Output the [x, y] coordinate of the center of the cell containing the given text.  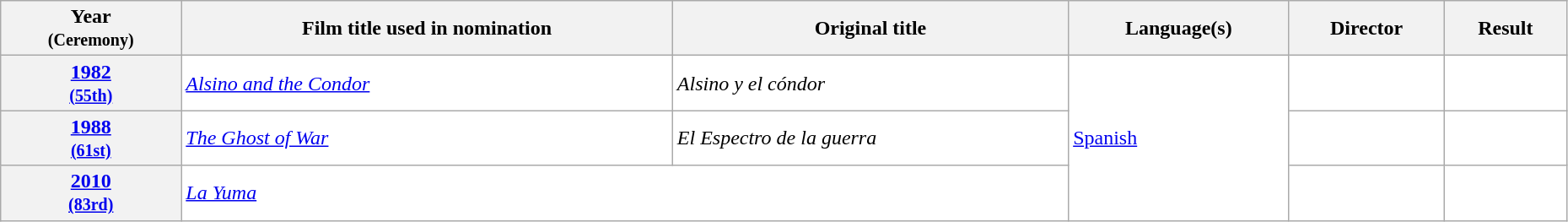
El Espectro de la guerra [870, 138]
Original title [870, 29]
Alsino and the Condor [427, 83]
2010(83rd) [91, 192]
Year(Ceremony) [91, 29]
1982(55th) [91, 83]
Language(s) [1179, 29]
1988(61st) [91, 138]
Director [1366, 29]
The Ghost of War [427, 138]
Alsino y el cóndor [870, 83]
Spanish [1179, 138]
Film title used in nomination [427, 29]
La Yuma [625, 192]
Result [1505, 29]
